Provide the (X, Y) coordinate of the cell's center where the given text is located.  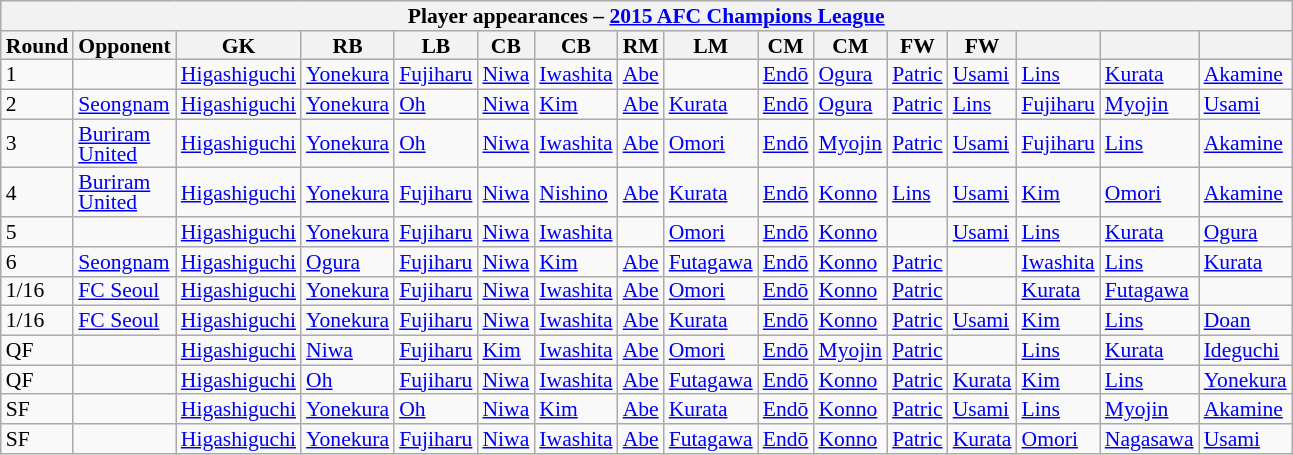
3 (38, 144)
Opponent (124, 46)
1 (38, 75)
LM (711, 46)
Round (38, 46)
5 (38, 232)
6 (38, 262)
GK (238, 46)
LB (436, 46)
Nagasawa (1150, 439)
RM (641, 46)
Nishino (576, 192)
4 (38, 192)
2 (38, 105)
Player appearances – 2015 AFC Champions League (646, 16)
RB (348, 46)
Doan (1246, 321)
Ideguchi (1246, 351)
